Identify which cell holds the provided text, then report its (X, Y) central coordinate. 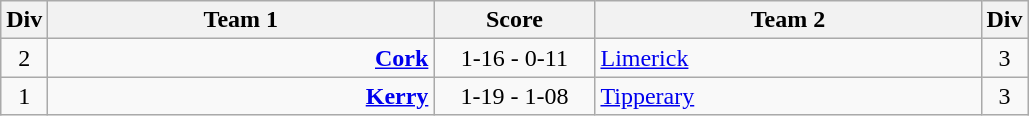
Score (514, 20)
2 (24, 58)
Kerry (241, 96)
1-16 - 0-11 (514, 58)
Team 1 (241, 20)
1 (24, 96)
1-19 - 1-08 (514, 96)
Limerick (788, 58)
Team 2 (788, 20)
Tipperary (788, 96)
Cork (241, 58)
